Capture the cell that displays the provided text and extract its (X, Y) central coordinate. 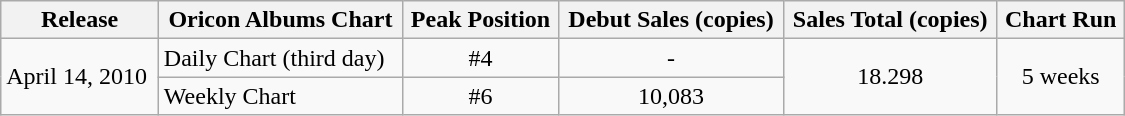
#4 (480, 58)
Sales Total (copies) (890, 20)
5 weeks (1060, 77)
10,083 (672, 96)
- (672, 58)
Peak Position (480, 20)
Daily Chart (third day) (280, 58)
18.298 (890, 77)
Debut Sales (copies) (672, 20)
Release (80, 20)
Oricon Albums Chart (280, 20)
Weekly Chart (280, 96)
Chart Run (1060, 20)
#6 (480, 96)
April 14, 2010 (80, 77)
